Search for the cell housing the specified text and yield its [X, Y] center coordinate. 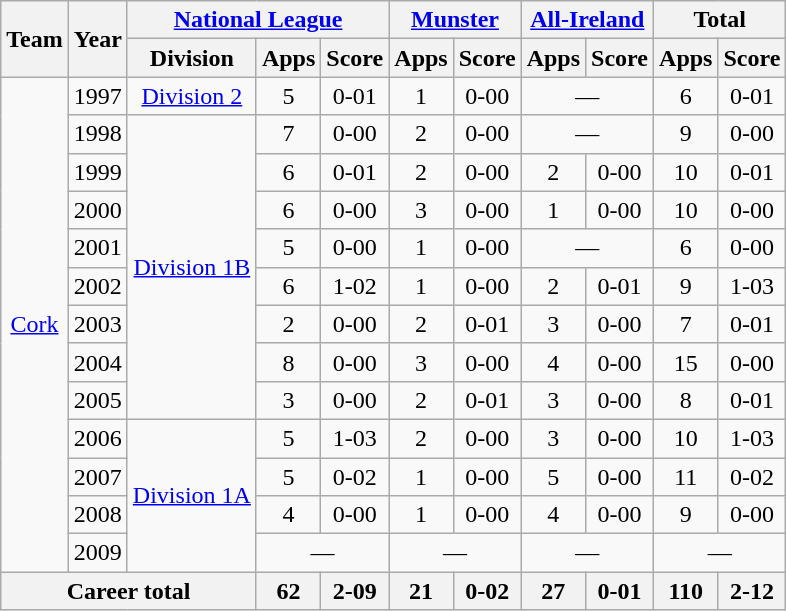
Career total [129, 591]
2-09 [355, 591]
2-12 [752, 591]
2008 [98, 515]
Division 2 [192, 96]
Team [35, 39]
11 [686, 477]
National League [258, 20]
Cork [35, 324]
Munster [455, 20]
2002 [98, 286]
Division [192, 58]
All-Ireland [587, 20]
Total [720, 20]
2007 [98, 477]
Year [98, 39]
2001 [98, 248]
62 [288, 591]
1998 [98, 134]
2005 [98, 400]
1997 [98, 96]
1-02 [355, 286]
2004 [98, 362]
Division 1A [192, 495]
2003 [98, 324]
2000 [98, 210]
15 [686, 362]
21 [421, 591]
110 [686, 591]
2006 [98, 438]
2009 [98, 553]
1999 [98, 172]
27 [553, 591]
Division 1B [192, 267]
